Detect which cell encompasses the target text, then output its [X, Y] center coordinate. 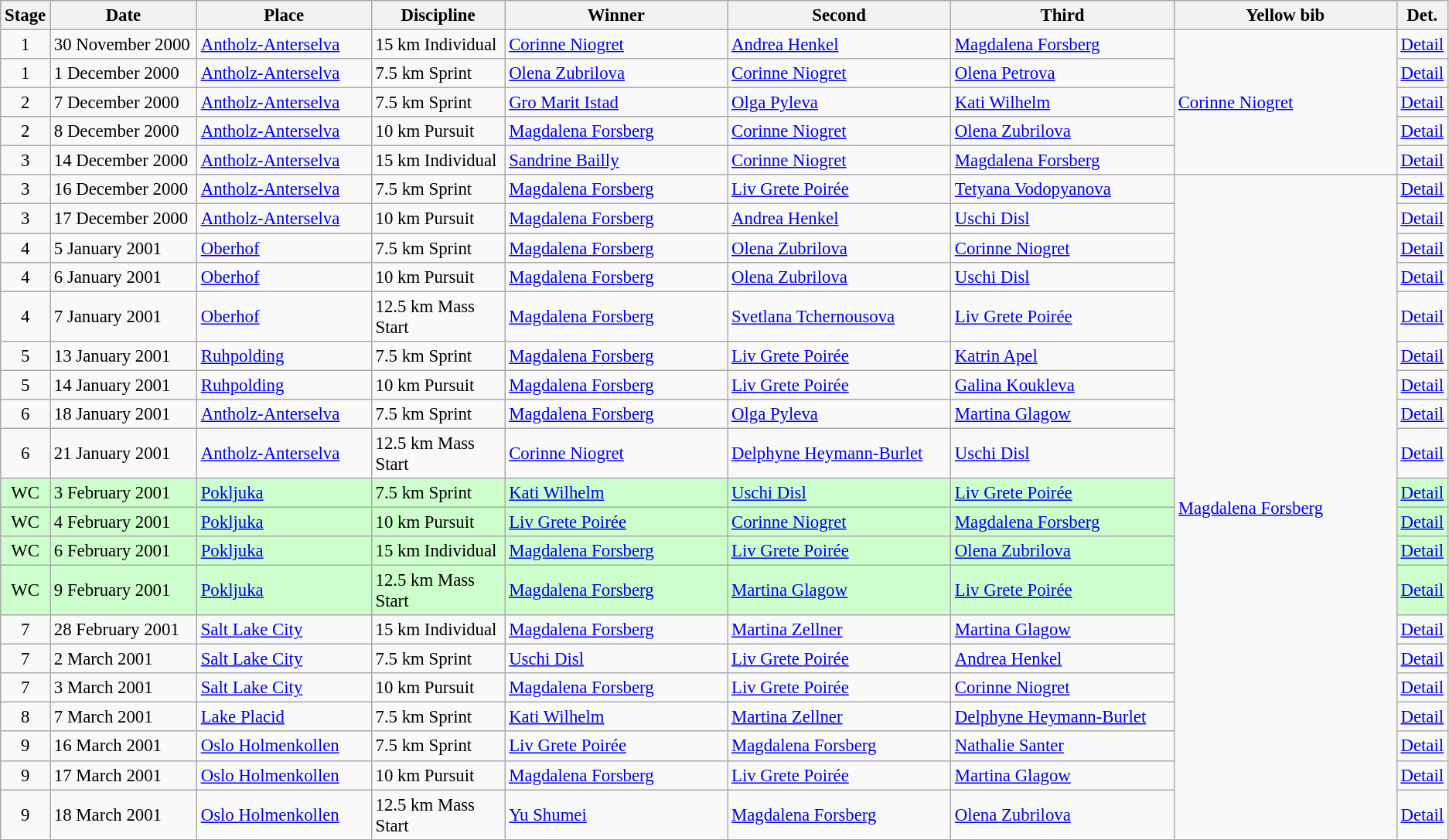
21 January 2001 [123, 453]
3 March 2001 [123, 688]
Katrin Apel [1062, 355]
Svetlana Tchernousova [840, 317]
3 February 2001 [123, 493]
Winner [616, 15]
Tetyana Vodopyanova [1062, 189]
17 March 2001 [123, 775]
9 February 2001 [123, 590]
7 December 2000 [123, 103]
18 March 2001 [123, 814]
8 December 2000 [123, 131]
Yellow bib [1285, 15]
14 December 2000 [123, 161]
Discipline [438, 15]
Stage [26, 15]
30 November 2000 [123, 45]
16 December 2000 [123, 189]
Third [1062, 15]
13 January 2001 [123, 355]
Gro Marit Istad [616, 103]
1 December 2000 [123, 73]
14 January 2001 [123, 385]
Det. [1422, 15]
Yu Shumei [616, 814]
Lake Placid [284, 717]
4 February 2001 [123, 522]
6 January 2001 [123, 277]
7 January 2001 [123, 317]
6 February 2001 [123, 551]
Sandrine Bailly [616, 161]
17 December 2000 [123, 219]
Place [284, 15]
8 [26, 717]
Nathalie Santer [1062, 746]
Galina Koukleva [1062, 385]
2 March 2001 [123, 659]
7 March 2001 [123, 717]
28 February 2001 [123, 630]
Second [840, 15]
5 January 2001 [123, 248]
Olena Petrova [1062, 73]
Date [123, 15]
16 March 2001 [123, 746]
18 January 2001 [123, 414]
